Scan for the cell matching the given text and deliver its [x, y] coordinate at center. 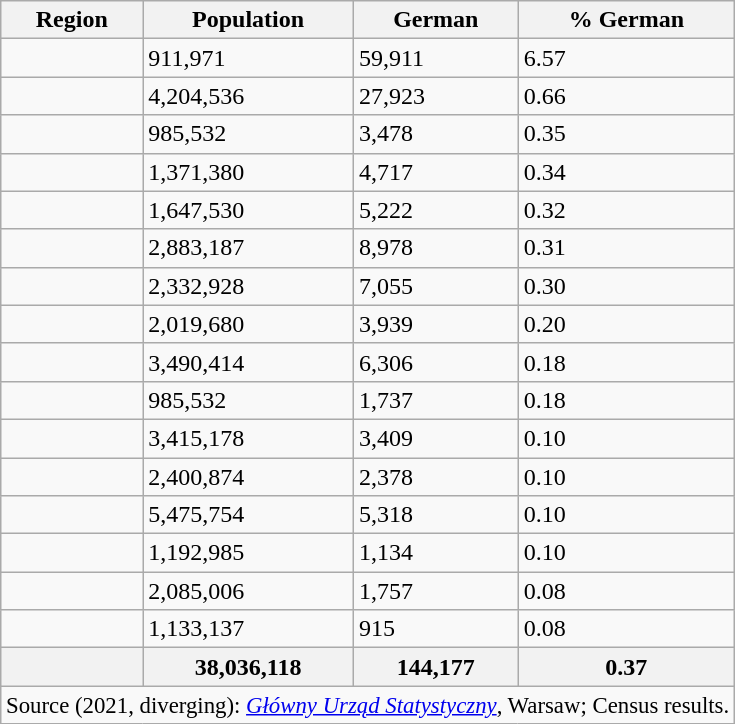
1,757 [436, 591]
38,036,118 [248, 667]
911,971 [248, 58]
27,923 [436, 96]
0.34 [626, 172]
1,133,137 [248, 629]
3,415,178 [248, 438]
1,192,985 [248, 553]
Region [72, 20]
2,378 [436, 477]
0.35 [626, 134]
% German [626, 20]
5,475,754 [248, 515]
6,306 [436, 362]
7,055 [436, 286]
1,647,530 [248, 210]
0.30 [626, 286]
1,737 [436, 400]
2,883,187 [248, 248]
0.37 [626, 667]
2,400,874 [248, 477]
2,085,006 [248, 591]
5,318 [436, 515]
4,204,536 [248, 96]
6.57 [626, 58]
59,911 [436, 58]
Population [248, 20]
1,371,380 [248, 172]
2,332,928 [248, 286]
0.20 [626, 324]
3,939 [436, 324]
3,490,414 [248, 362]
0.66 [626, 96]
4,717 [436, 172]
915 [436, 629]
Source (2021, diverging): Główny Urząd Statystyczny, Warsaw; Census results. [368, 705]
2,019,680 [248, 324]
3,409 [436, 438]
5,222 [436, 210]
0.31 [626, 248]
0.32 [626, 210]
144,177 [436, 667]
German [436, 20]
1,134 [436, 553]
3,478 [436, 134]
8,978 [436, 248]
